Pinpoint the cell where the given text exists, returning its [X, Y] midpoint coordinate. 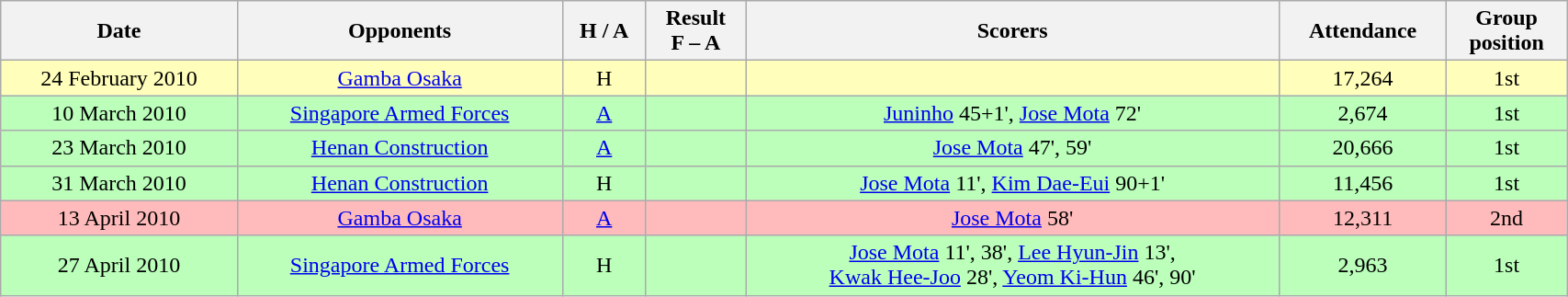
Date [119, 31]
Opponents [400, 31]
27 April 2010 [119, 265]
Juninho 45+1', Jose Mota 72' [1012, 113]
13 April 2010 [119, 218]
11,456 [1363, 183]
Jose Mota 11', Kim Dae-Eui 90+1' [1012, 183]
Attendance [1363, 31]
Scorers [1012, 31]
2nd [1506, 218]
20,666 [1363, 148]
Groupposition [1506, 31]
24 February 2010 [119, 78]
ResultF – A [695, 31]
17,264 [1363, 78]
2,963 [1363, 265]
31 March 2010 [119, 183]
H / A [604, 31]
Jose Mota 11', 38', Lee Hyun-Jin 13', Kwak Hee-Joo 28', Yeom Ki-Hun 46', 90' [1012, 265]
12,311 [1363, 218]
2,674 [1363, 113]
Jose Mota 58' [1012, 218]
Jose Mota 47', 59' [1012, 148]
23 March 2010 [119, 148]
10 March 2010 [119, 113]
